Detect which cell encompasses the target text, then output its (X, Y) center coordinate. 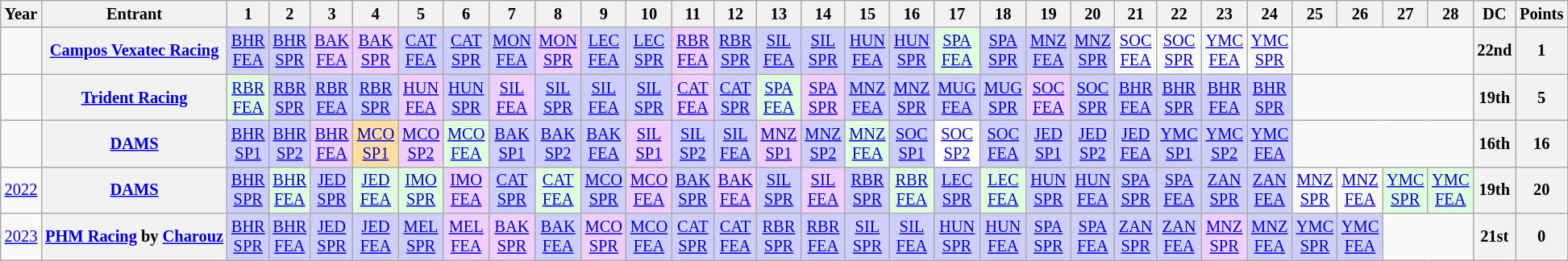
Trident Racing (134, 97)
21st (1495, 237)
MNZSP2 (822, 143)
Campos Vexatec Racing (134, 51)
3 (332, 14)
27 (1405, 14)
YMCSP1 (1179, 143)
4 (376, 14)
BHRSP2 (290, 143)
9 (604, 14)
SOCSP2 (956, 143)
2 (290, 14)
JEDSP1 (1048, 143)
DC (1495, 14)
19 (1048, 14)
MUGSPR (1003, 97)
MCOSP2 (421, 143)
BAKSP2 (558, 143)
13 (779, 14)
MNZSP1 (779, 143)
PHM Racing by Charouz (134, 237)
11 (693, 14)
22 (1179, 14)
MCOSP1 (376, 143)
SILSP1 (649, 143)
IMOSPR (421, 190)
14 (822, 14)
2023 (21, 237)
SOCSP1 (911, 143)
7 (511, 14)
YMCSP2 (1225, 143)
6 (466, 14)
18 (1003, 14)
MELSPR (421, 237)
MONSPR (558, 51)
Entrant (134, 14)
0 (1541, 237)
26 (1360, 14)
17 (956, 14)
21 (1136, 14)
JEDSP2 (1093, 143)
MUGFEA (956, 97)
Year (21, 14)
BAKSP1 (511, 143)
Points (1541, 14)
10 (649, 14)
8 (558, 14)
12 (735, 14)
BHRSP1 (248, 143)
MONFEA (511, 51)
24 (1270, 14)
SILSP2 (693, 143)
25 (1315, 14)
28 (1450, 14)
16th (1495, 143)
2022 (21, 190)
IMOFEA (466, 190)
MELFEA (466, 237)
22nd (1495, 51)
23 (1225, 14)
15 (867, 14)
